Locate the cell with the specified text and output its [x, y] center coordinate. 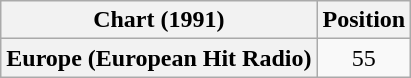
55 [364, 58]
Position [364, 20]
Europe (European Hit Radio) [159, 58]
Chart (1991) [159, 20]
